Provide the (x, y) coordinate of the cell's center where the given text is located.  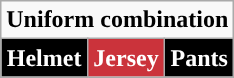
Pants (200, 58)
Jersey (126, 58)
Uniform combination (118, 20)
Helmet (44, 58)
